Determine the [X, Y] coordinate at the center of the cell enclosing the given text.  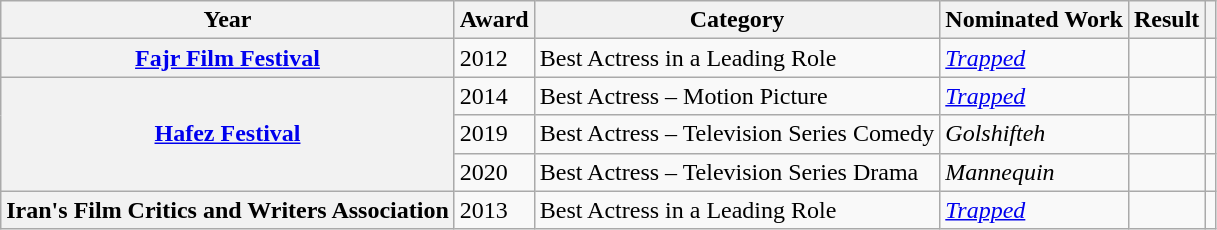
Best Actress – Motion Picture [737, 96]
2013 [494, 210]
2020 [494, 172]
Golshifteh [1034, 134]
Result [1166, 20]
Year [228, 20]
Mannequin [1034, 172]
Category [737, 20]
Hafez Festival [228, 134]
Iran's Film Critics and Writers Association [228, 210]
Award [494, 20]
Nominated Work [1034, 20]
Best Actress – Television Series Drama [737, 172]
2019 [494, 134]
Fajr Film Festival [228, 58]
Best Actress – Television Series Comedy [737, 134]
2014 [494, 96]
2012 [494, 58]
